Extract the [X, Y] coordinate from the center of the cell holding the provided text.  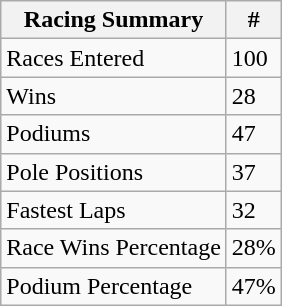
100 [254, 58]
Pole Positions [114, 172]
47% [254, 286]
Fastest Laps [114, 210]
28% [254, 248]
47 [254, 134]
32 [254, 210]
Race Wins Percentage [114, 248]
Races Entered [114, 58]
Wins [114, 96]
37 [254, 172]
Racing Summary [114, 20]
Podium Percentage [114, 286]
Podiums [114, 134]
28 [254, 96]
# [254, 20]
